Scan for the cell matching the given text and deliver its [x, y] coordinate at center. 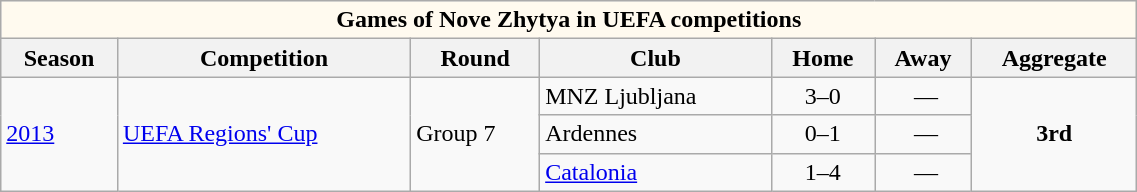
MNZ Ljubljana [656, 96]
Ardennes [656, 134]
Competition [264, 58]
Club [656, 58]
0–1 [822, 134]
Aggregate [1054, 58]
3rd [1054, 134]
UEFA Regions' Cup [264, 134]
Home [822, 58]
Round [476, 58]
2013 [60, 134]
1–4 [822, 172]
Season [60, 58]
Games of Nove Zhytya in UEFA competitions [569, 20]
Away [922, 58]
3–0 [822, 96]
Catalonia [656, 172]
Group 7 [476, 134]
